Return [x, y] of the center of cell containing provided text 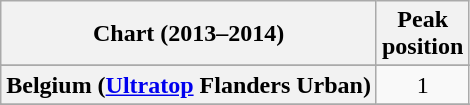
1 [422, 85]
Peakposition [422, 34]
Chart (2013–2014) [189, 34]
Belgium (Ultratop Flanders Urban) [189, 85]
